Pinpoint the cell where the given text exists, returning its [X, Y] midpoint coordinate. 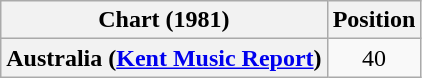
Position [374, 20]
Australia (Kent Music Report) [164, 58]
Chart (1981) [164, 20]
40 [374, 58]
